Pinpoint the cell where the given text exists, returning its (x, y) midpoint coordinate. 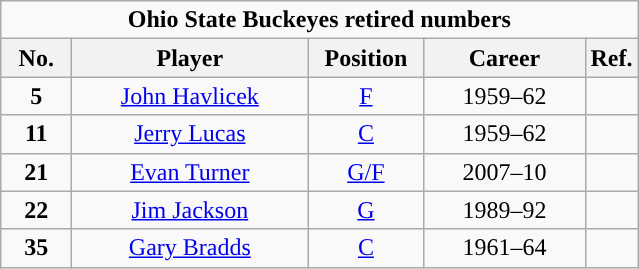
F (366, 96)
Gary Bradds (190, 248)
Jerry Lucas (190, 134)
G/F (366, 172)
Career (504, 58)
Evan Turner (190, 172)
Player (190, 58)
22 (36, 210)
1961–64 (504, 248)
Ohio State Buckeyes retired numbers (320, 20)
21 (36, 172)
John Havlicek (190, 96)
1989–92 (504, 210)
11 (36, 134)
2007–10 (504, 172)
Ref. (612, 58)
Jim Jackson (190, 210)
Position (366, 58)
No. (36, 58)
G (366, 210)
5 (36, 96)
35 (36, 248)
